Find where the given text appears and provide that cell's center as (x, y) coordinate. 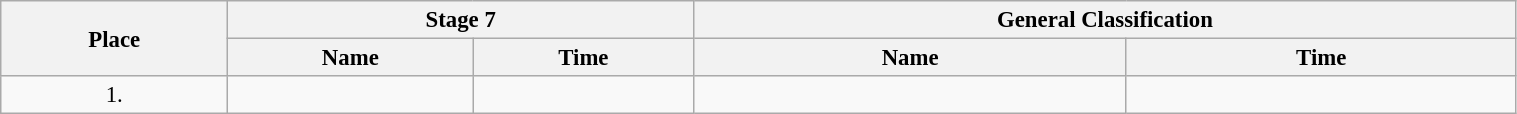
General Classification (1105, 20)
1. (114, 95)
Place (114, 38)
Stage 7 (461, 20)
